For the text-containing cell, return its midpoint in (X, Y) coordinate format. 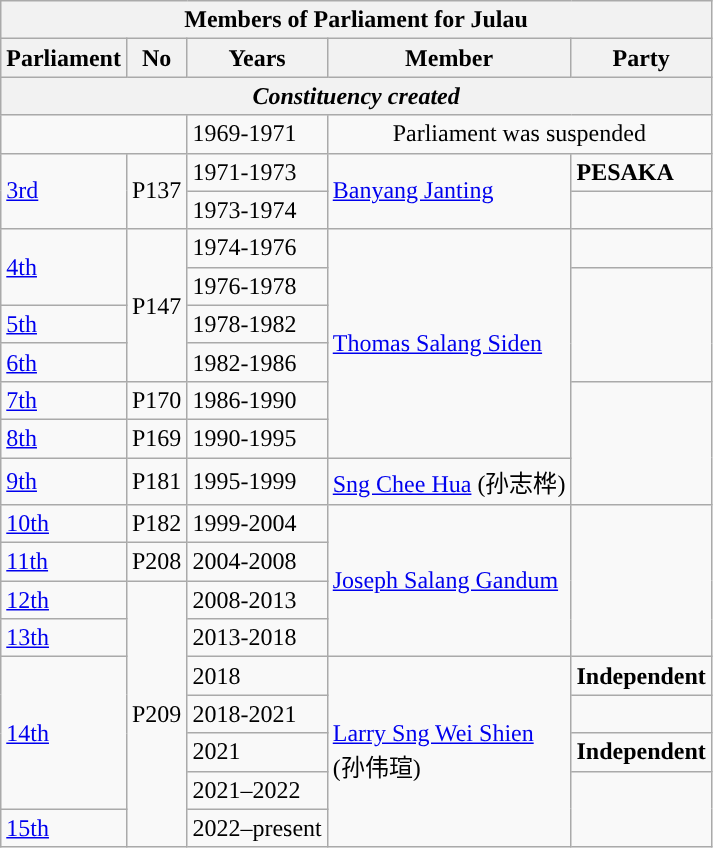
Party (641, 58)
3rd (64, 191)
11th (64, 562)
2018-2021 (257, 714)
2018 (257, 676)
5th (64, 324)
P181 (156, 482)
Larry Sng Wei Shien (孙伟瑄) (449, 752)
2004-2008 (257, 562)
Joseph Salang Gandum (449, 581)
Parliament (64, 58)
1976-1978 (257, 286)
PESAKA (641, 172)
13th (64, 638)
1978-1982 (257, 324)
15th (64, 828)
8th (64, 438)
Years (257, 58)
10th (64, 524)
Thomas Salang Siden (449, 343)
Parliament was suspended (519, 134)
6th (64, 362)
14th (64, 733)
P209 (156, 714)
P208 (156, 562)
P170 (156, 400)
1969-1971 (257, 134)
1995-1999 (257, 482)
Member (449, 58)
P169 (156, 438)
P182 (156, 524)
No (156, 58)
1974-1976 (257, 248)
P137 (156, 191)
9th (64, 482)
2013-2018 (257, 638)
1973-1974 (257, 210)
Members of Parliament for Julau (356, 20)
2008-2013 (257, 600)
2022–present (257, 828)
2021 (257, 752)
2021–2022 (257, 790)
12th (64, 600)
P147 (156, 305)
Constituency created (356, 96)
1990-1995 (257, 438)
7th (64, 400)
4th (64, 267)
1986-1990 (257, 400)
1982-1986 (257, 362)
Sng Chee Hua (孙志桦) (449, 482)
Banyang Janting (449, 191)
1999-2004 (257, 524)
1971-1973 (257, 172)
